Detect which cell encompasses the target text, then output its [X, Y] center coordinate. 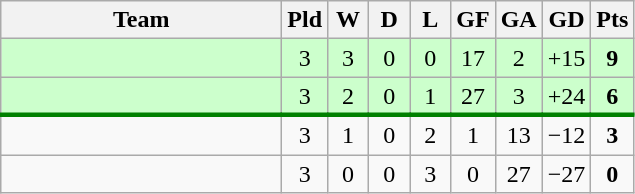
GF [473, 20]
13 [518, 135]
17 [473, 58]
9 [612, 58]
+15 [566, 58]
W [348, 20]
Team [142, 20]
−27 [566, 173]
−12 [566, 135]
+24 [566, 96]
GA [518, 20]
L [430, 20]
GD [566, 20]
Pts [612, 20]
Pld [305, 20]
D [390, 20]
6 [612, 96]
